Locate the cell with the specified text and output its [X, Y] center coordinate. 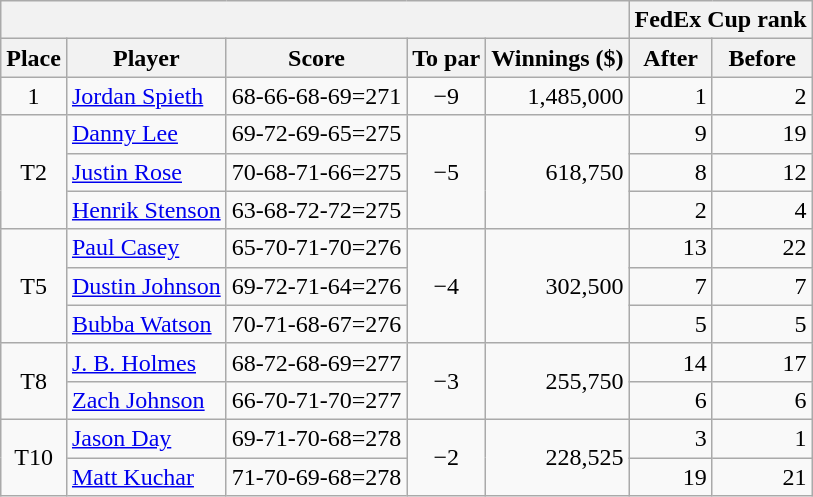
4 [762, 210]
Matt Kuchar [146, 477]
9 [670, 134]
255,750 [558, 381]
−3 [446, 381]
Danny Lee [146, 134]
−5 [446, 172]
−9 [446, 96]
FedEx Cup rank [720, 20]
T2 [34, 172]
Winnings ($) [558, 58]
Dustin Johnson [146, 286]
8 [670, 172]
T8 [34, 381]
Justin Rose [146, 172]
17 [762, 362]
618,750 [558, 172]
69-72-71-64=276 [316, 286]
70-71-68-67=276 [316, 324]
T10 [34, 457]
68-66-68-69=271 [316, 96]
69-72-69-65=275 [316, 134]
68-72-68-69=277 [316, 362]
66-70-71-70=277 [316, 400]
1,485,000 [558, 96]
22 [762, 248]
J. B. Holmes [146, 362]
Score [316, 58]
13 [670, 248]
21 [762, 477]
After [670, 58]
Place [34, 58]
−2 [446, 457]
12 [762, 172]
Player [146, 58]
71-70-69-68=278 [316, 477]
63-68-72-72=275 [316, 210]
302,500 [558, 286]
14 [670, 362]
3 [670, 438]
65-70-71-70=276 [316, 248]
T5 [34, 286]
Henrik Stenson [146, 210]
Before [762, 58]
−4 [446, 286]
Bubba Watson [146, 324]
70-68-71-66=275 [316, 172]
To par [446, 58]
Jason Day [146, 438]
69-71-70-68=278 [316, 438]
Jordan Spieth [146, 96]
Paul Casey [146, 248]
Zach Johnson [146, 400]
228,525 [558, 457]
